Locate the cell with the specified text and output its [X, Y] center coordinate. 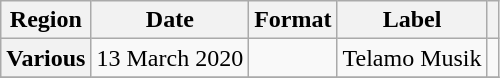
Format [293, 20]
Various [46, 58]
Telamo Musik [412, 58]
Label [412, 20]
13 March 2020 [170, 58]
Date [170, 20]
Region [46, 20]
